Detect which cell encompasses the target text, then output its [x, y] center coordinate. 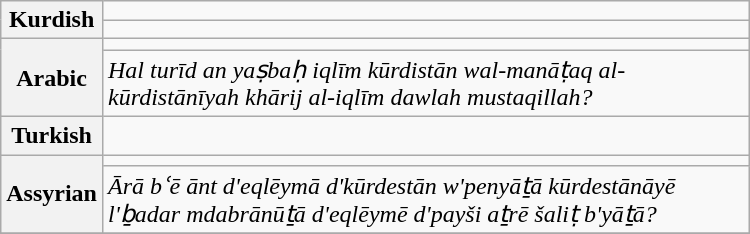
Assyrian [52, 194]
Kurdish [52, 20]
Turkish [52, 135]
Ārā bʿē ānt d'eqlēymā d'kūrdestān w'penyāṯā kūrdestānāyē l'ḇadar mdabrānūṯā d'eqlēymē d'payši aṯrē šaliṭ b'yāṯā? [426, 200]
Hal turīd an yaṣbaḥ iqlīm kūrdistān wal-manāṭaq al-kūrdistānīyah khārij al-iqlīm dawlah mustaqillah? [426, 84]
Arabic [52, 78]
